Determine the [X, Y] coordinate at the center of the cell enclosing the given text.  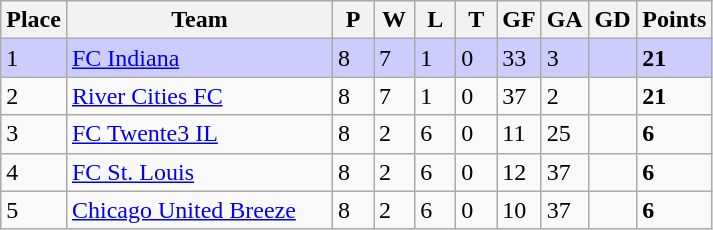
Points [674, 20]
10 [519, 210]
25 [564, 134]
T [476, 20]
33 [519, 58]
11 [519, 134]
Team [199, 20]
4 [34, 172]
W [394, 20]
GA [564, 20]
GF [519, 20]
River Cities FC [199, 96]
FC St. Louis [199, 172]
L [436, 20]
FC Indiana [199, 58]
FC Twente3 IL [199, 134]
5 [34, 210]
Place [34, 20]
12 [519, 172]
GD [612, 20]
Chicago United Breeze [199, 210]
P [354, 20]
